From the cell containing the given text, extract its center point as [x, y] coordinate. 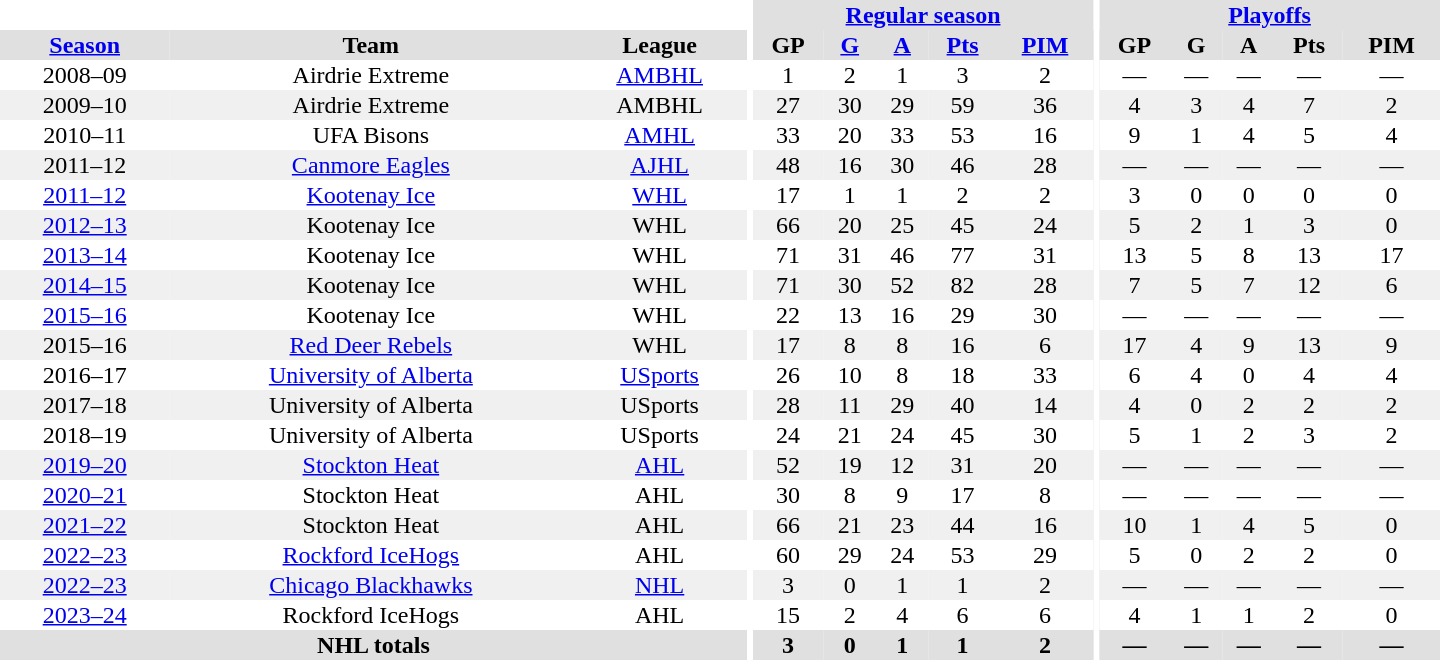
Red Deer Rebels [370, 345]
26 [788, 375]
15 [788, 615]
82 [963, 285]
2019–20 [84, 465]
Chicago Blackhawks [370, 585]
2023–24 [84, 615]
2014–15 [84, 285]
2017–18 [84, 405]
NHL totals [374, 645]
48 [788, 165]
AMHL [660, 135]
2009–10 [84, 105]
2010–11 [84, 135]
2018–19 [84, 435]
27 [788, 105]
Season [84, 45]
Playoffs [1270, 15]
League [660, 45]
2012–13 [84, 225]
NHL [660, 585]
UFA Bisons [370, 135]
2016–17 [84, 375]
Regular season [924, 15]
60 [788, 555]
2021–22 [84, 525]
Canmore Eagles [370, 165]
44 [963, 525]
18 [963, 375]
19 [850, 465]
Team [370, 45]
59 [963, 105]
22 [788, 315]
14 [1046, 405]
36 [1046, 105]
23 [902, 525]
11 [850, 405]
2020–21 [84, 495]
AJHL [660, 165]
77 [963, 255]
25 [902, 225]
2013–14 [84, 255]
2008–09 [84, 75]
40 [963, 405]
